Extract the [x, y] coordinate from the center of the cell holding the provided text.  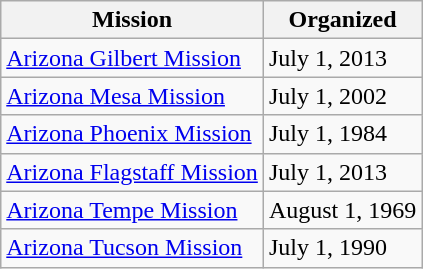
Mission [132, 20]
August 1, 1969 [342, 210]
Organized [342, 20]
Arizona Gilbert Mission [132, 58]
Arizona Mesa Mission [132, 96]
July 1, 2002 [342, 96]
Arizona Tucson Mission [132, 248]
Arizona Phoenix Mission [132, 134]
Arizona Tempe Mission [132, 210]
July 1, 1984 [342, 134]
July 1, 1990 [342, 248]
Arizona Flagstaff Mission [132, 172]
